Determine the (x, y) coordinate at the center of the cell enclosing the given text.  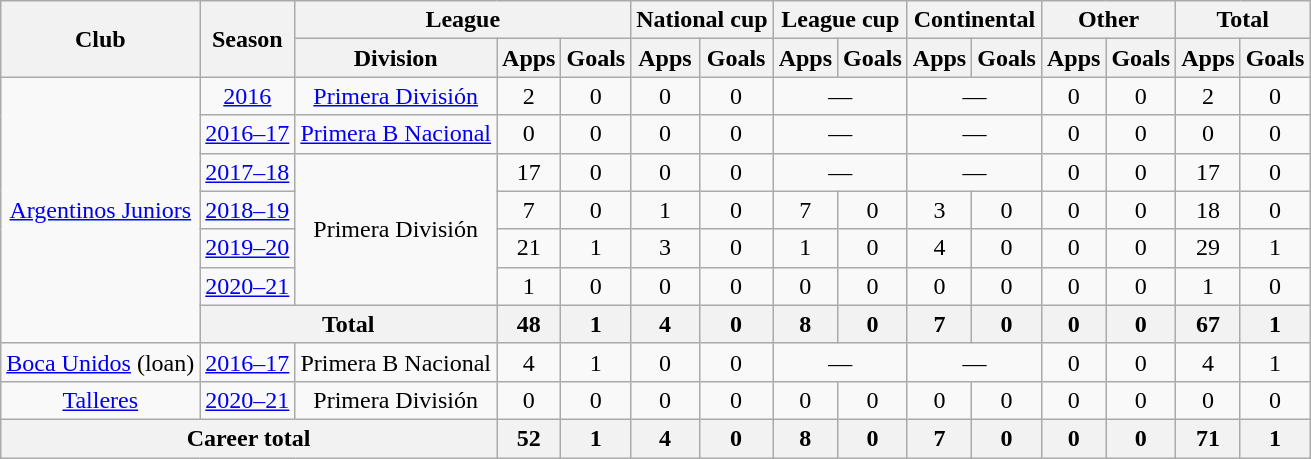
29 (1208, 248)
21 (529, 248)
Argentinos Juniors (100, 210)
48 (529, 324)
Season (248, 39)
Talleres (100, 400)
Boca Unidos (loan) (100, 362)
18 (1208, 210)
Division (396, 58)
Continental (974, 20)
Career total (249, 438)
2019–20 (248, 248)
Other (1108, 20)
League (463, 20)
2017–18 (248, 172)
52 (529, 438)
National cup (702, 20)
Club (100, 39)
League cup (840, 20)
71 (1208, 438)
67 (1208, 324)
2016 (248, 96)
2018–19 (248, 210)
